Find where the given text appears and provide that cell's center as [X, Y] coordinate. 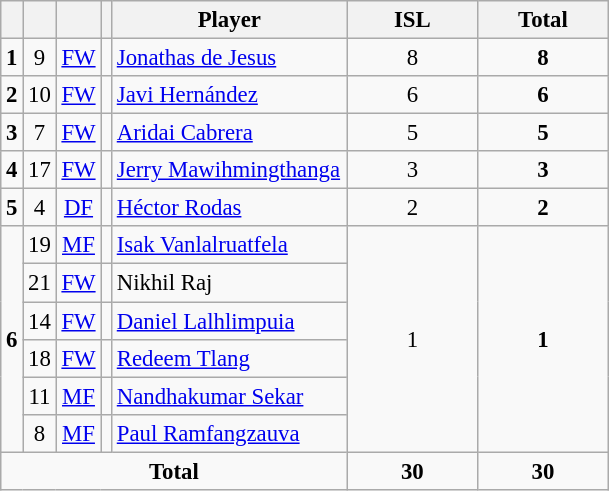
21 [40, 283]
Jerry Mawihmingthanga [229, 170]
Redeem Tlang [229, 358]
DF [78, 208]
17 [40, 170]
7 [40, 133]
19 [40, 245]
Javi Hernández [229, 95]
Daniel Lalhlimpuia [229, 321]
Nikhil Raj [229, 283]
18 [40, 358]
Aridai Cabrera [229, 133]
Isak Vanlalruatfela [229, 245]
Paul Ramfangzauva [229, 433]
10 [40, 95]
14 [40, 321]
ISL [412, 20]
11 [40, 396]
Héctor Rodas [229, 208]
9 [40, 58]
Jonathas de Jesus [229, 58]
Nandhakumar Sekar [229, 396]
Player [229, 20]
